Provide the (x, y) coordinate of the cell's center where the given text is located.  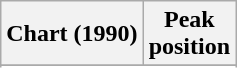
Chart (1990) (72, 34)
Peakposition (189, 34)
